Identify which cell holds the provided text, then report its (X, Y) central coordinate. 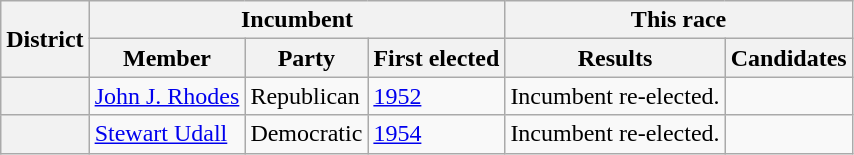
Candidates (788, 58)
First elected (436, 58)
1954 (436, 134)
Incumbent (297, 20)
This race (678, 20)
John J. Rhodes (167, 96)
Republican (306, 96)
District (45, 39)
Results (615, 58)
Party (306, 58)
1952 (436, 96)
Democratic (306, 134)
Stewart Udall (167, 134)
Member (167, 58)
